Find where the given text appears and provide that cell's center as (X, Y) coordinate. 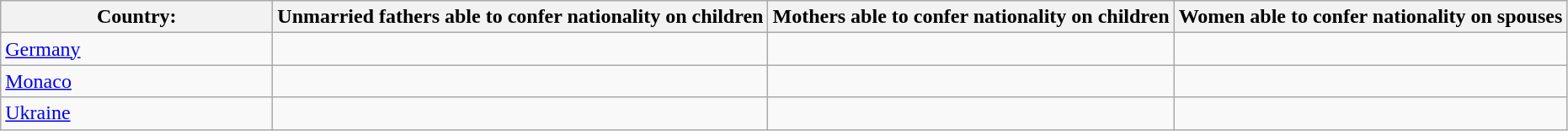
Country: (136, 17)
Ukraine (136, 113)
Germany (136, 49)
Monaco (136, 81)
Women able to confer nationality on spouses (1371, 17)
Mothers able to confer nationality on children (971, 17)
Unmarried fathers able to confer nationality on children (520, 17)
